Extract the [x, y] coordinate from the center of the cell holding the provided text.  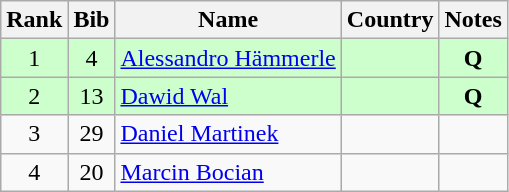
20 [92, 172]
1 [34, 58]
2 [34, 96]
Rank [34, 20]
Alessandro Hämmerle [228, 58]
3 [34, 134]
Notes [473, 20]
Bib [92, 20]
13 [92, 96]
29 [92, 134]
Dawid Wal [228, 96]
Daniel Martinek [228, 134]
Marcin Bocian [228, 172]
Name [228, 20]
Country [390, 20]
